Identify which cell holds the provided text, then report its [x, y] central coordinate. 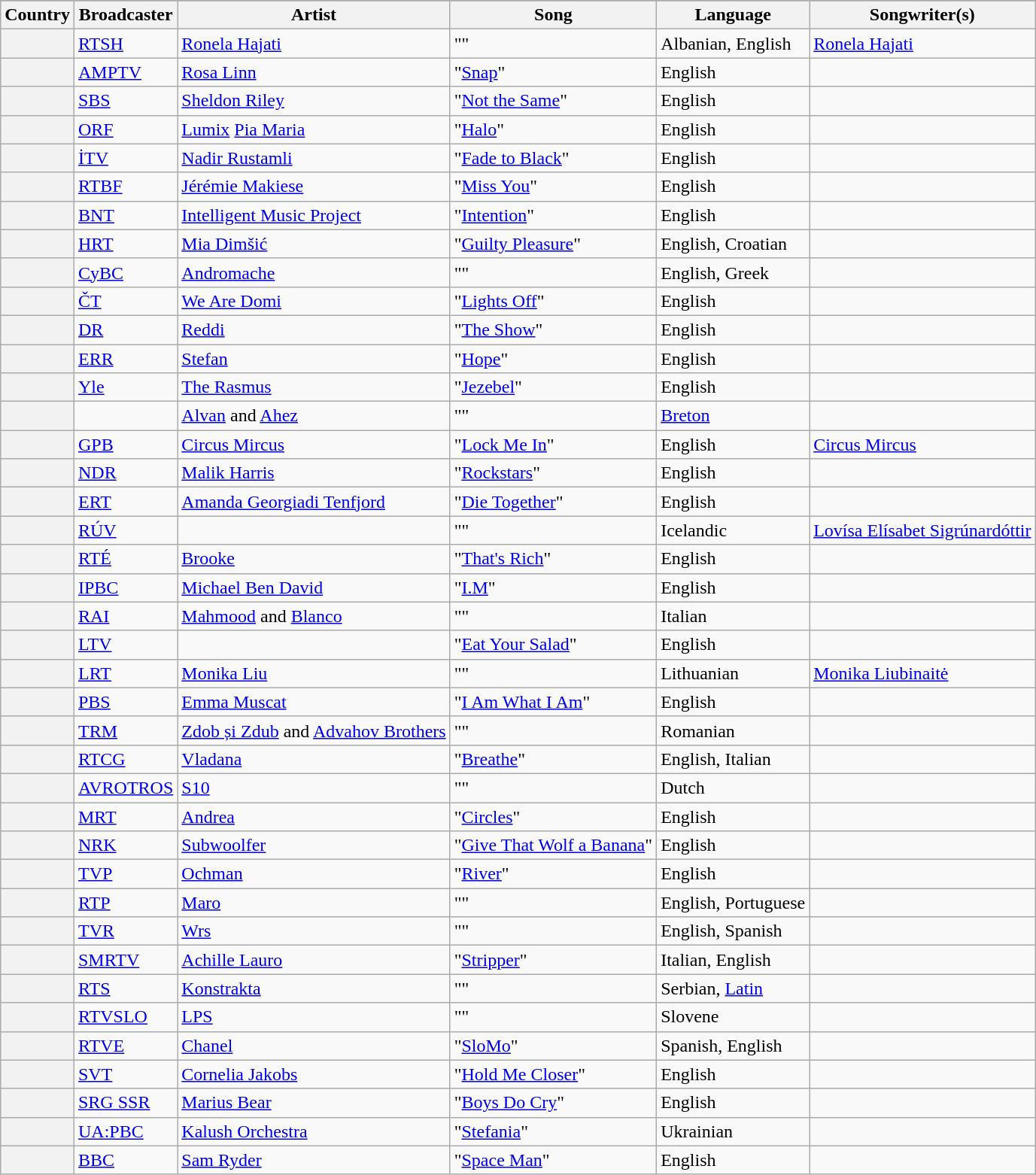
Spanish, English [733, 1046]
Emma Muscat [314, 702]
SMRTV [125, 960]
Konstrakta [314, 988]
Italian, English [733, 960]
ČT [125, 301]
LPS [314, 1017]
AVROTROS [125, 788]
AMPTV [125, 72]
ORF [125, 129]
"Not the Same" [553, 101]
"Space Man" [553, 1160]
Song [553, 15]
"Rockstars" [553, 473]
BBC [125, 1160]
Stefan [314, 359]
"Halo" [553, 129]
CyBC [125, 272]
"That's Rich" [553, 559]
Achille Lauro [314, 960]
Language [733, 15]
Serbian, Latin [733, 988]
RTVE [125, 1046]
"Lock Me In" [553, 445]
IPBC [125, 587]
Jérémie Makiese [314, 187]
Michael Ben David [314, 587]
English, Italian [733, 759]
"Circles" [553, 816]
Breton [733, 416]
Subwoolfer [314, 846]
LTV [125, 645]
"I.M" [553, 587]
Cornelia Jakobs [314, 1074]
NRK [125, 846]
English, Spanish [733, 931]
Country [38, 15]
SRG SSR [125, 1103]
Wrs [314, 931]
TVP [125, 874]
"Intention" [553, 215]
Albanian, English [733, 44]
"I Am What I Am" [553, 702]
"Hold Me Closer" [553, 1074]
Nadir Rustamli [314, 158]
"Hope" [553, 359]
Dutch [733, 788]
Artist [314, 15]
GPB [125, 445]
RTP [125, 903]
Mahmood and Blanco [314, 616]
Lumix Pia Maria [314, 129]
Zdob și Zdub and Advahov Brothers [314, 730]
Broadcaster [125, 15]
"SloMo" [553, 1046]
UA:PBC [125, 1131]
SVT [125, 1074]
Malik Harris [314, 473]
"Give That Wolf a Banana" [553, 846]
Amanda Georgiadi Tenfjord [314, 502]
Brooke [314, 559]
Marius Bear [314, 1103]
We Are Domi [314, 301]
Ukrainian [733, 1131]
RTCG [125, 759]
"Breathe" [553, 759]
SBS [125, 101]
"Stefania" [553, 1131]
"Lights Off" [553, 301]
RAI [125, 616]
English, Croatian [733, 244]
Lovísa Elísabet Sigrúnardóttir [922, 530]
Reddi [314, 329]
Sheldon Riley [314, 101]
"The Show" [553, 329]
RTÉ [125, 559]
Kalush Orchestra [314, 1131]
PBS [125, 702]
DR [125, 329]
"Fade to Black" [553, 158]
Chanel [314, 1046]
Andromache [314, 272]
The Rasmus [314, 387]
S10 [314, 788]
Yle [125, 387]
English, Greek [733, 272]
TVR [125, 931]
"Die Together" [553, 502]
Mia Dimšić [314, 244]
"Snap" [553, 72]
RTS [125, 988]
Sam Ryder [314, 1160]
RTVSLO [125, 1017]
Andrea [314, 816]
"Jezebel" [553, 387]
Monika Liubinaitė [922, 673]
NDR [125, 473]
Ochman [314, 874]
HRT [125, 244]
RTSH [125, 44]
Intelligent Music Project [314, 215]
"Boys Do Cry" [553, 1103]
MRT [125, 816]
Maro [314, 903]
BNT [125, 215]
RÚV [125, 530]
Alvan and Ahez [314, 416]
Monika Liu [314, 673]
"Guilty Pleasure" [553, 244]
ERR [125, 359]
RTBF [125, 187]
TRM [125, 730]
İTV [125, 158]
"Miss You" [553, 187]
Rosa Linn [314, 72]
Vladana [314, 759]
"River" [553, 874]
Songwriter(s) [922, 15]
English, Portuguese [733, 903]
"Stripper" [553, 960]
Icelandic [733, 530]
Italian [733, 616]
LRT [125, 673]
ERT [125, 502]
Romanian [733, 730]
Lithuanian [733, 673]
Slovene [733, 1017]
"Eat Your Salad" [553, 645]
